Find where the given text appears and provide that cell's center as (X, Y) coordinate. 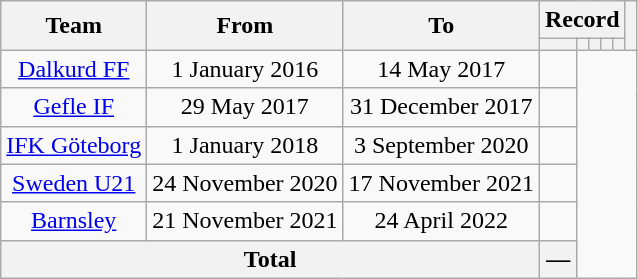
Total (270, 259)
— (558, 259)
To (441, 26)
Barnsley (74, 221)
17 November 2021 (441, 183)
Team (74, 26)
1 January 2018 (245, 145)
21 November 2021 (245, 221)
31 December 2017 (441, 107)
1 January 2016 (245, 69)
Sweden U21 (74, 183)
14 May 2017 (441, 69)
From (245, 26)
24 November 2020 (245, 183)
Dalkurd FF (74, 69)
Gefle IF (74, 107)
IFK Göteborg (74, 145)
3 September 2020 (441, 145)
Record (582, 20)
29 May 2017 (245, 107)
24 April 2022 (441, 221)
